Provide the [X, Y] coordinate of the cell's center where the given text is located.  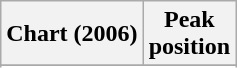
Peakposition [189, 34]
Chart (2006) [72, 34]
